Capture the cell that displays the provided text and extract its [X, Y] central coordinate. 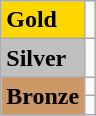
Silver [43, 58]
Bronze [43, 96]
Gold [43, 20]
